Determine the [x, y] coordinate at the center of the cell enclosing the given text.  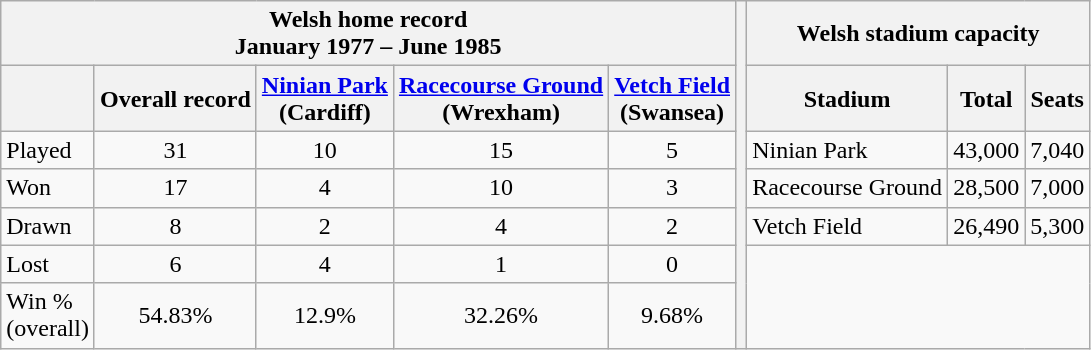
Ninian Park [848, 150]
54.83% [175, 316]
Total [986, 98]
Won [48, 188]
3 [672, 188]
17 [175, 188]
5 [672, 150]
8 [175, 226]
7,040 [1058, 150]
31 [175, 150]
15 [500, 150]
Win %(overall) [48, 316]
7,000 [1058, 188]
Seats [1058, 98]
32.26% [500, 316]
Vetch Field [848, 226]
43,000 [986, 150]
28,500 [986, 188]
1 [500, 264]
Welsh home record January 1977 – June 1985 [368, 34]
Drawn [48, 226]
Vetch Field(Swansea) [672, 98]
Overall record [175, 98]
Ninian Park(Cardiff) [324, 98]
12.9% [324, 316]
Played [48, 150]
Welsh stadium capacity [918, 34]
26,490 [986, 226]
6 [175, 264]
Racecourse Ground [848, 188]
Lost [48, 264]
Racecourse Ground(Wrexham) [500, 98]
5,300 [1058, 226]
0 [672, 264]
9.68% [672, 316]
Stadium [848, 98]
